Extract the [X, Y] coordinate from the center of the cell holding the provided text.  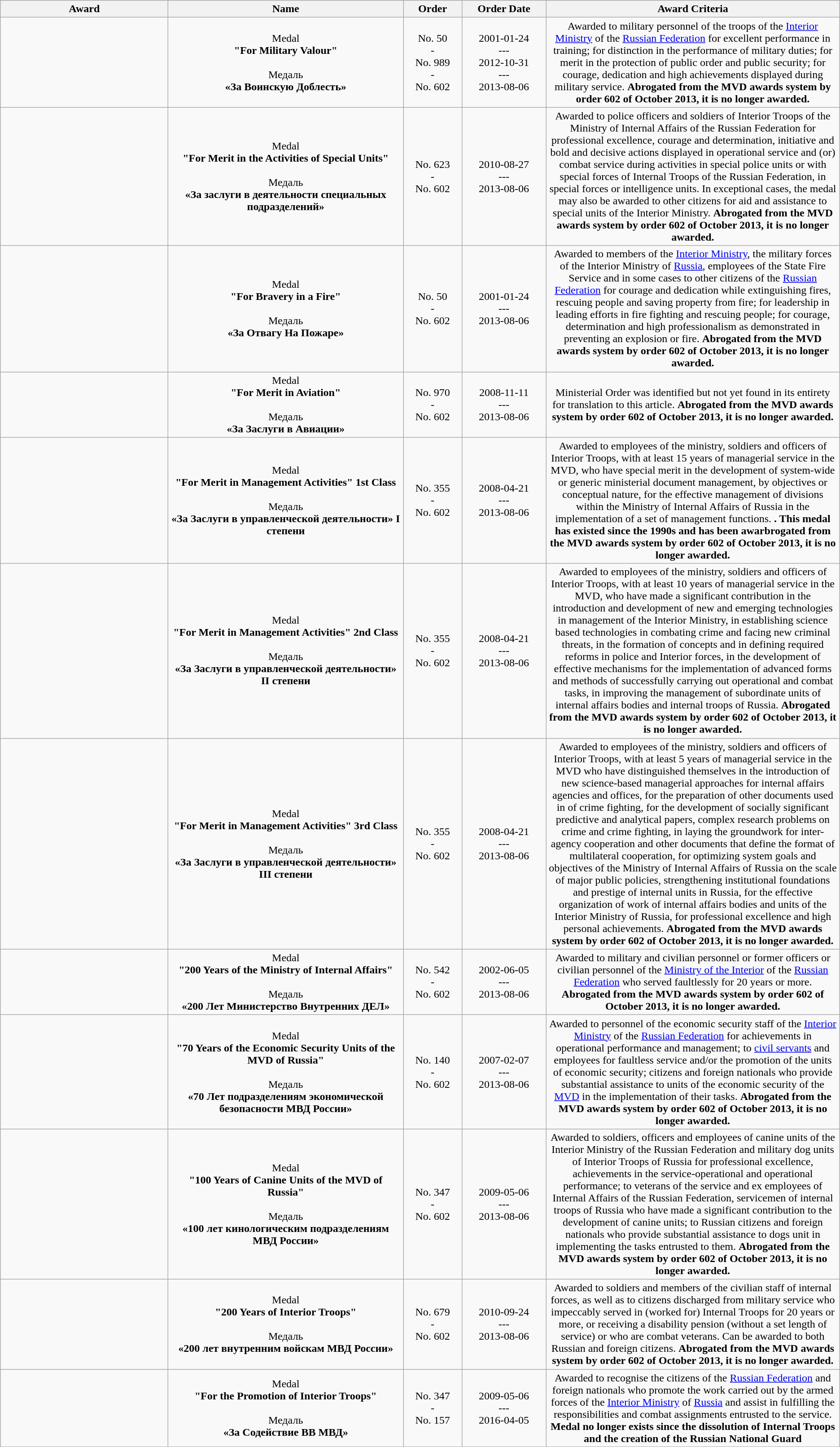
No. 970-No. 602 [433, 405]
No. 347-No. 602 [433, 1204]
No. 50-No. 989-No. 602 [433, 62]
2007-02-07---2013-08-06 [504, 1072]
Medal"200 Years of the Ministry of Internal Affairs"Медаль«200 Лет Министерство Внутренних ДЕЛ» [286, 982]
Order Date [504, 9]
Medal"For Merit in Management Activities" 1st ClassМедаль«За Заслуги в управленческой деятельности» I степени [286, 500]
2001-01-24---2012-10-31---2013-08-06 [504, 62]
2009-05-06---2013-08-06 [504, 1204]
Medal"70 Years of the Economic Security Units of the MVD of Russia"Медаль«70 Лет подразделениям экономической безопасности МВД России» [286, 1072]
Medal"For Merit in Management Activities" 3rd ClassМедаль«За Заслуги в управленческой деятельности» III степени [286, 844]
2002-06-05---2013-08-06 [504, 982]
Medal"For the Promotion of Interior Troops"Медаль«За Содействие ВВ МВД» [286, 1408]
2001-01-24---2013-08-06 [504, 309]
2010-09-24---2013-08-06 [504, 1324]
Name [286, 9]
Award Criteria [693, 9]
2008-11-11---2013-08-06 [504, 405]
No. 347-No. 157 [433, 1408]
No. 50-No. 602 [433, 309]
Award [84, 9]
Medal"For Bravery in a Fire"Медаль«За Отвагу На Пожаре» [286, 309]
No. 542-No. 602 [433, 982]
No. 140-No. 602 [433, 1072]
2009-05-06---2016-04-05 [504, 1408]
Order [433, 9]
Medal"100 Years of Canine Units of the MVD of Russia"Медаль«100 лет кинологическим подразделениям МВД России» [286, 1204]
Medal"For Merit in Aviation"Медаль«За Заслуги в Авиации» [286, 405]
Medal"For Merit in the Activities of Special Units"Медаль«За заслуги в деятельности специальных подразделений» [286, 176]
Medal"200 Years of Interior Troops"Медаль«200 лет внутренним войскам МВД России» [286, 1324]
No. 679-No. 602 [433, 1324]
Medal"For Military Valour"Медаль«За Воинскую Доблесть» [286, 62]
Medal"For Merit in Management Activities" 2nd ClassМедаль «За Заслуги в управленческой деятельности» II степени [286, 651]
No. 623-No. 602 [433, 176]
2010-08-27---2013-08-06 [504, 176]
